Extract the [X, Y] coordinate from the center of the cell holding the provided text.  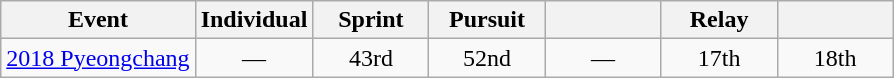
Relay [719, 20]
17th [719, 58]
18th [835, 58]
Pursuit [487, 20]
Individual [254, 20]
43rd [371, 58]
Event [98, 20]
2018 Pyeongchang [98, 58]
Sprint [371, 20]
52nd [487, 58]
